Scan for the cell matching the given text and deliver its [x, y] coordinate at center. 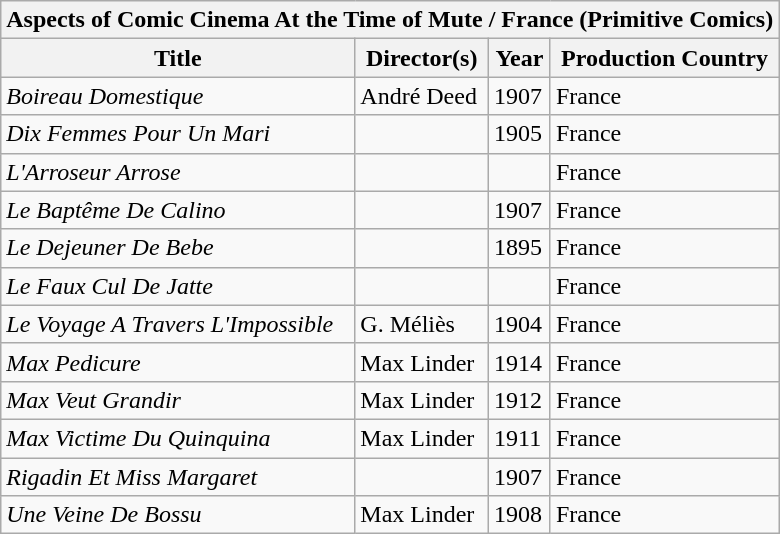
1908 [520, 515]
Director(s) [422, 58]
Year [520, 58]
1904 [520, 324]
Max Veut Grandir [178, 400]
Boireau Domestique [178, 96]
1905 [520, 134]
André Deed [422, 96]
Le Voyage A Travers L'Impossible [178, 324]
1912 [520, 400]
Production Country [664, 58]
Aspects of Comic Cinema At the Time of Mute / France (Primitive Comics) [390, 20]
Max Pedicure [178, 362]
Title [178, 58]
Rigadin Et Miss Margaret [178, 477]
Le Baptême De Calino [178, 210]
G. Méliès [422, 324]
1914 [520, 362]
1895 [520, 248]
Max Victime Du Quinquina [178, 438]
1911 [520, 438]
Une Veine De Bossu [178, 515]
L'Arroseur Arrose [178, 172]
Le Faux Cul De Jatte [178, 286]
Le Dejeuner De Bebe [178, 248]
Dix Femmes Pour Un Mari [178, 134]
